Locate the cell with the specified text and output its (x, y) center coordinate. 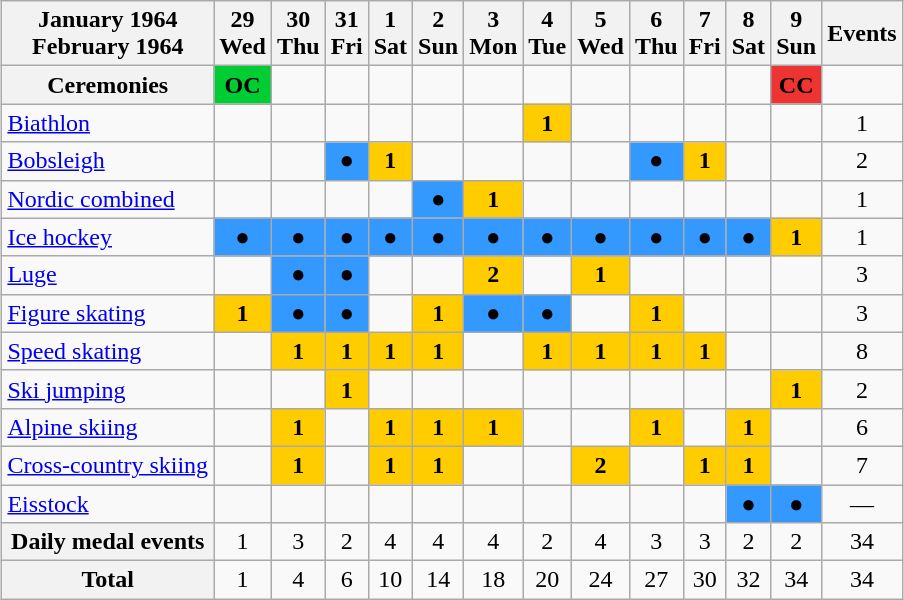
32 (748, 580)
30Thu (298, 34)
Total (108, 580)
Cross-country skiing (108, 465)
2Sun (438, 34)
Alpine skiing (108, 427)
Ceremonies (108, 85)
Events (862, 34)
3Mon (494, 34)
Nordic combined (108, 199)
24 (601, 580)
14 (438, 580)
5Wed (601, 34)
CC (796, 85)
30 (704, 580)
10 (390, 580)
4Tue (548, 34)
7 (862, 465)
Luge (108, 275)
Ski jumping (108, 389)
18 (494, 580)
Biathlon (108, 123)
27 (656, 580)
OC (243, 85)
Speed skating (108, 351)
29Wed (243, 34)
31Fri (346, 34)
Ice hockey (108, 237)
Daily medal events (108, 542)
20 (548, 580)
— (862, 503)
Figure skating (108, 313)
January 1964February 1964 (108, 34)
8 (862, 351)
9Sun (796, 34)
8Sat (748, 34)
Eisstock (108, 503)
6Thu (656, 34)
7Fri (704, 34)
Bobsleigh (108, 161)
1Sat (390, 34)
